Identify which cell holds the provided text, then report its [x, y] central coordinate. 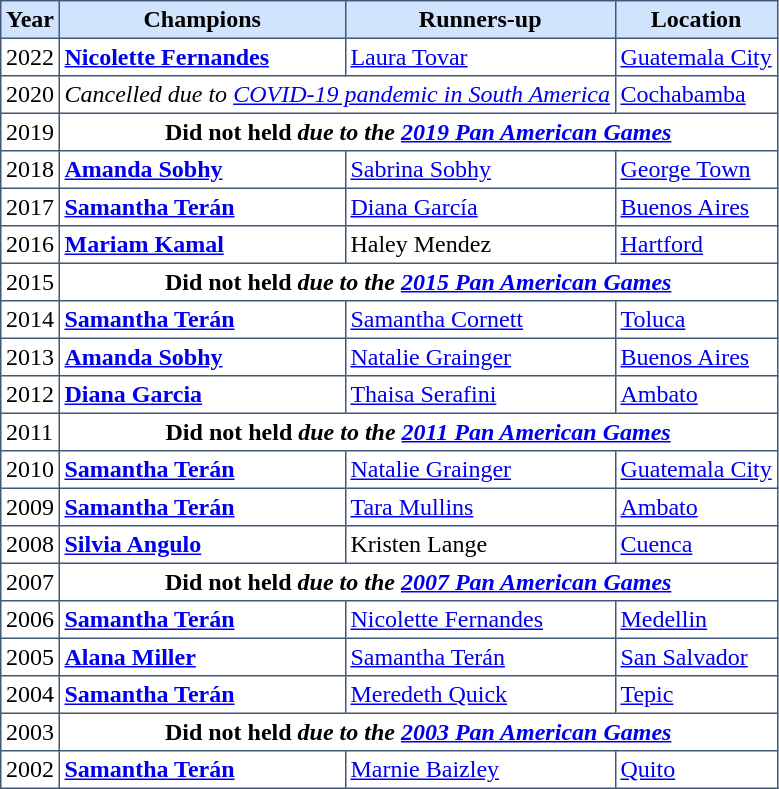
Did not held due to the 2003 Pan American Games [418, 732]
Meredeth Quick [480, 695]
2017 [30, 207]
Did not held due to the 2007 Pan American Games [418, 582]
Diana García [480, 207]
Did not held due to the 2011 Pan American Games [418, 432]
George Town [696, 170]
2014 [30, 320]
Diana Garcia [202, 395]
Silvia Angulo [202, 545]
2008 [30, 545]
2004 [30, 695]
Marnie Baizley [480, 770]
2020 [30, 95]
San Salvador [696, 657]
Cancelled due to COVID-19 pandemic in South America [337, 95]
2015 [30, 282]
Kristen Lange [480, 545]
2009 [30, 507]
Did not held due to the 2015 Pan American Games [418, 282]
Toluca [696, 320]
Cuenca [696, 545]
2005 [30, 657]
2013 [30, 357]
Haley Mendez [480, 245]
Year [30, 20]
Runners-up [480, 20]
Did not held due to the 2019 Pan American Games [418, 132]
Champions [202, 20]
2002 [30, 770]
2003 [30, 732]
2007 [30, 582]
Thaisa Serafini [480, 395]
Tepic [696, 695]
2006 [30, 620]
Laura Tovar [480, 57]
2016 [30, 245]
Sabrina Sobhy [480, 170]
2011 [30, 432]
2012 [30, 395]
Location [696, 20]
Samantha Cornett [480, 320]
Mariam Kamal [202, 245]
Hartford [696, 245]
Cochabamba [696, 95]
Alana Miller [202, 657]
Tara Mullins [480, 507]
Medellin [696, 620]
2010 [30, 470]
2018 [30, 170]
Quito [696, 770]
2022 [30, 57]
2019 [30, 132]
